Scan for the cell matching the given text and deliver its (X, Y) coordinate at center. 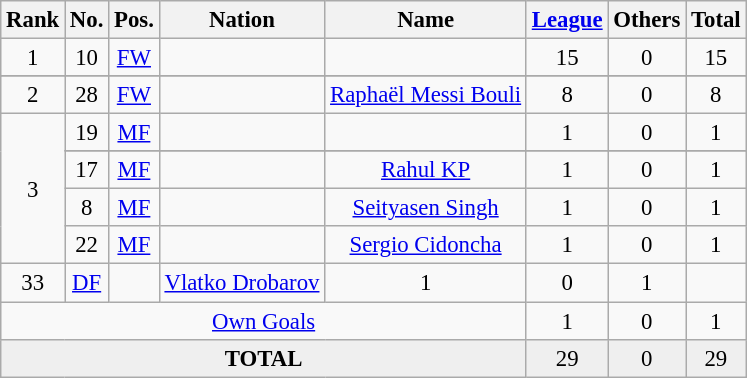
19 (87, 133)
TOTAL (264, 358)
22 (87, 245)
Rahul KP (426, 170)
Total (716, 20)
DF (87, 283)
Pos. (134, 20)
3 (33, 189)
28 (87, 95)
Own Goals (264, 321)
Seityasen Singh (426, 208)
2 (33, 95)
Vlatko Drobarov (242, 283)
33 (33, 283)
No. (87, 20)
17 (87, 170)
10 (87, 58)
Others (647, 20)
Sergio Cidoncha (426, 245)
Raphaël Messi Bouli (426, 95)
Rank (33, 20)
League (566, 20)
Nation (242, 20)
Name (426, 20)
